Output the [X, Y] coordinate of the center of the cell containing the given text.  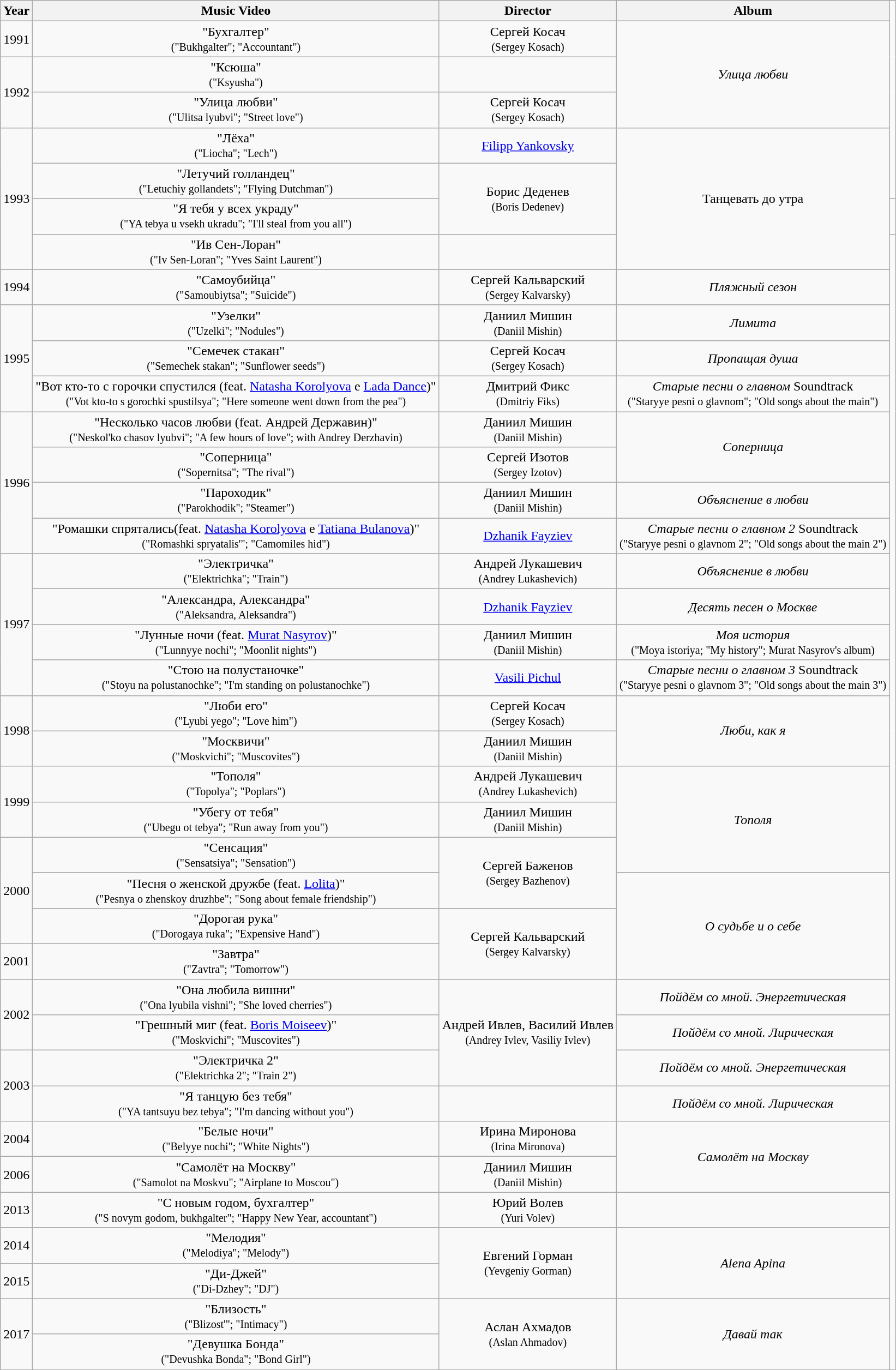
"Несколько часов любви (feat. Андрей Державин)" ("Neskol'ko chasov lyubvi"; "A few hours of love"; with Andrey Derzhavin) [236, 429]
"Самолёт на Москву" ("Samolot na Moskvu"; "Airplane to Moscou") [236, 1175]
Vasili Pichul [528, 677]
2001 [16, 961]
Пляжный сезон [753, 287]
1995 [16, 358]
"Бухгалтер" ("Bukhgalter"; "Accountant") [236, 39]
О судьбе и о себе [753, 926]
"Люби его" ("Lyubi yego"; "Love him") [236, 713]
2004 [16, 1139]
1993 [16, 199]
"Ив Сен-Лоран" ("Iv Sen-Loran"; "Yves Saint Laurent") [236, 252]
2014 [16, 1246]
1994 [16, 287]
"Девушка Бонда" ("Devushka Bonda"; "Bond Girl") [236, 1351]
1999 [16, 802]
"Лунные ночи (feat. Murat Nasyrov)" ("Lunnyye nochi"; "Moonlit nights") [236, 642]
Сергей Изотов (Sergey Izotov) [528, 465]
"Я танцую без тебя" ("YA tantsuyu bez tebya"; "I'm dancing without you") [236, 1104]
"Улица любви" ("Ulitsa lyubvi"; "Street love") [236, 110]
"Грешный миг (feat. Boris Moiseev)" ("Moskvichi"; "Muscovites") [236, 1033]
Самолёт на Москву [753, 1157]
"Ксюша" ("Ksyusha") [236, 74]
"Мелодия" ("Melodiya"; "Melody") [236, 1246]
1997 [16, 624]
Лимита [753, 323]
"Лёха" ("Liocha"; "Lech") [236, 145]
Люби, как я [753, 731]
"Соперница" ("Sopernitsa"; "The rival") [236, 465]
1991 [16, 39]
2017 [16, 1334]
Андрей Ивлев, Василий Ивлев (Andrey Ivlev, Vasiliy Ivlev) [528, 1033]
"Она любила вишни" ("Ona lyubila vishni"; "She loved cherries") [236, 997]
"Семечек стакан" ("Semechek stakan"; "Sunflower seeds") [236, 358]
"Ди-Джей" ("Di-Dzhey"; "DJ") [236, 1281]
"Узелки" ("Uzelki"; "Nodules") [236, 323]
Year [16, 11]
2003 [16, 1086]
Сергей Баженов (Sergey Bazhenov) [528, 873]
"Москвичи" ("Moskvichi"; "Muscovites") [236, 748]
Тополя [753, 819]
"Близость" ("Blizost'"; "Intimacy") [236, 1317]
1996 [16, 482]
1992 [16, 92]
"Стою на полустаночке" ("Stoyu na polustanochke"; "I'm standing on polustanochke") [236, 677]
1998 [16, 731]
"Ромашки спрятались(feat. Natasha Korolyova e Tatiana Bulanova)" ("Romashki spryatalis'"; "Camomiles hid") [236, 536]
2013 [16, 1210]
2015 [16, 1281]
"Электричка" ("Elektrichka"; "Train") [236, 572]
"Белые ночи" ("Belyye nochi"; "White Nights") [236, 1139]
Старые песни о главном Soundtrack ("Staryye pesni o glavnom"; "Old songs about the main") [753, 394]
"С новым годом, бухгалтер" ("S novym godom, bukhgalter"; "Happy New Year, accountant") [236, 1210]
"Вот кто-то с горочки спустился (feat. Natasha Korolyova e Lada Dance)" ("Vot kto-to s gorochki spustilsya"; "Here someone went down from the pea") [236, 394]
"Убегу от тебя" ("Ubegu ot tebya"; "Run away from you") [236, 819]
Евгений Горман (Yevgeniy Gorman) [528, 1263]
Соперница [753, 447]
"Тополя" ("Topolya"; "Poplars") [236, 784]
"Я тебя у всех украду" ("YA tebya u vsekh ukradu"; "I'll steal from you all") [236, 216]
"Самоубийца" ("Samoubiytsa"; "Suicide") [236, 287]
"Пароходик" ("Parokhodik"; "Steamer") [236, 501]
Alena Apina [753, 1263]
Улица любви [753, 74]
Аслан Ахмадов (Aslan Ahmadov) [528, 1334]
"Летучий голландец" ("Letuchiy gollandets"; "Flying Dutchman") [236, 181]
Борис Деденев (Boris Dedenev) [528, 199]
"Песня о женской дружбе (feat. Lolita)" ("Pesnya o zhenskoy druzhbe"; "Song about female friendship") [236, 890]
Album [753, 11]
"Электричка 2" ("Elektrichka 2"; "Train 2") [236, 1068]
Music Video [236, 11]
Десять песен о Москве [753, 606]
Director [528, 11]
Моя история ("Moya istoriya; "My history"; Murat Nasyrov's album) [753, 642]
Старые песни о главном 3 Soundtrack ("Staryye pesni o glavnom 3"; "Old songs about the main 3") [753, 677]
Ирина Миронова(Irina Mironova) [528, 1139]
Пропащая душа [753, 358]
2002 [16, 1015]
Дмитрий Фикс (Dmitriy Fiks) [528, 394]
Давай так [753, 1334]
2006 [16, 1175]
"Сенсация" ("Sensatsiya"; "Sensation") [236, 855]
Танцевать до утра [753, 199]
2000 [16, 890]
"Завтра" ("Zavtra"; "Tomorrow") [236, 961]
"Дорогая рука" ("Dorogaya ruka"; "Expensive Hand") [236, 926]
"Александра, Александра" ("Aleksandra, Aleksandra") [236, 606]
Юрий Волев (Yuri Volev) [528, 1210]
Старые песни о главном 2 Soundtrack ("Staryye pesni o glavnom 2"; "Old songs about the main 2") [753, 536]
Filipp Yankovsky [528, 145]
